Return the (x, y) coordinate for the center point of the cell that contains the specified text.  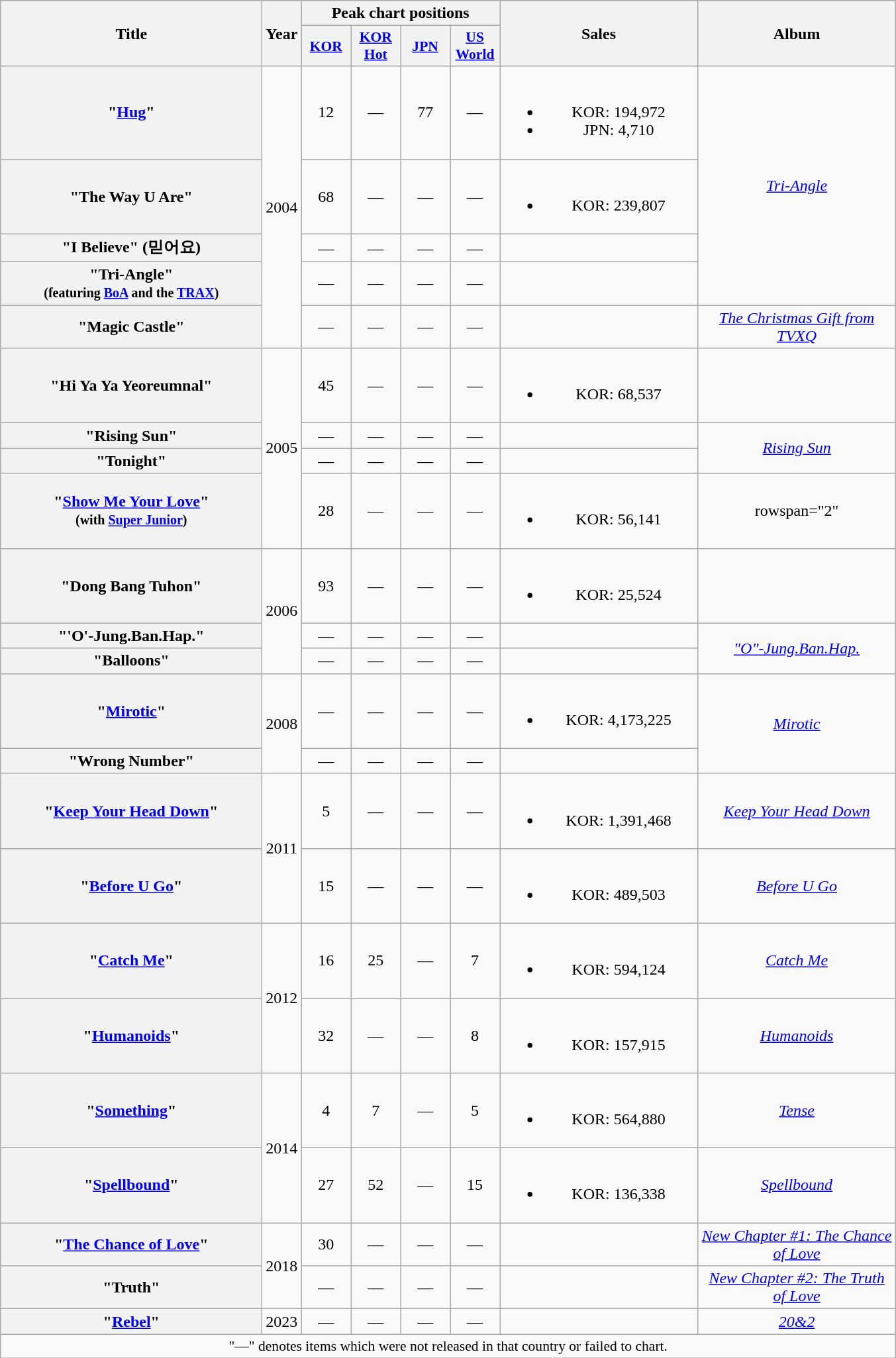
"Tonight" (131, 461)
2012 (282, 998)
"Wrong Number" (131, 761)
KOR: 239,807 (599, 196)
77 (425, 113)
12 (326, 113)
32 (326, 1036)
27 (326, 1185)
"O"-Jung.Ban.Hap. (797, 648)
"Humanoids" (131, 1036)
Mirotic (797, 723)
2005 (282, 448)
93 (326, 585)
The Christmas Gift from TVXQ (797, 327)
KOR: 68,537 (599, 385)
"Hi Ya Ya Yeoreumnal" (131, 385)
Before U Go (797, 886)
"Hug" (131, 113)
Album (797, 33)
"Something" (131, 1111)
"Keep Your Head Down" (131, 810)
KOR: 56,141 (599, 511)
KOR (326, 46)
"I Believe" (믿어요) (131, 248)
Spellbound (797, 1185)
"'O'-Jung.Ban.Hap." (131, 636)
KOR: 594,124 (599, 960)
30 (326, 1245)
2023 (282, 1322)
"—" denotes items which were not released in that country or failed to chart. (448, 1346)
"The Chance of Love" (131, 1245)
"Tri-Angle"(featuring BoA and the TRAX) (131, 283)
"Rising Sun" (131, 436)
"Catch Me" (131, 960)
4 (326, 1111)
8 (475, 1036)
JPN (425, 46)
68 (326, 196)
New Chapter #1: The Chance of Love (797, 1245)
Catch Me (797, 960)
"Show Me Your Love"(with Super Junior) (131, 511)
"Rebel" (131, 1322)
2004 (282, 207)
KOR: 157,915 (599, 1036)
2018 (282, 1266)
KOR: 194,972 JPN: 4,710 (599, 113)
28 (326, 511)
"Spellbound" (131, 1185)
Humanoids (797, 1036)
US World (475, 46)
Year (282, 33)
"Mirotic" (131, 711)
"Magic Castle" (131, 327)
KOR: 25,524 (599, 585)
16 (326, 960)
Tri-Angle (797, 185)
45 (326, 385)
rowspan="2" (797, 511)
"Truth" (131, 1287)
Sales (599, 33)
"The Way U Are" (131, 196)
25 (376, 960)
KOR: 136,338 (599, 1185)
"Dong Bang Tuhon" (131, 585)
2006 (282, 610)
Keep Your Head Down (797, 810)
52 (376, 1185)
"Balloons" (131, 661)
Rising Sun (797, 448)
2011 (282, 848)
Tense (797, 1111)
KOR: 1,391,468 (599, 810)
KORHot (376, 46)
2014 (282, 1148)
20&2 (797, 1322)
Peak chart positions (401, 13)
KOR: 4,173,225 (599, 711)
New Chapter #2: The Truth of Love (797, 1287)
KOR: 564,880 (599, 1111)
2008 (282, 723)
Title (131, 33)
KOR: 489,503 (599, 886)
"Before U Go" (131, 886)
